Capture the cell that displays the provided text and extract its (X, Y) central coordinate. 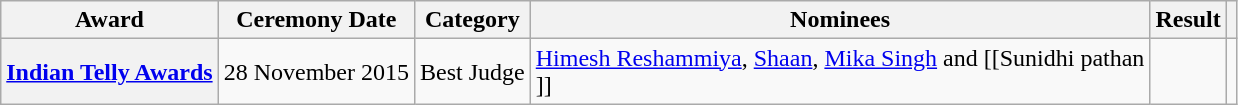
28 November 2015 (316, 72)
Himesh Reshammiya, Shaan, Mika Singh and [[Sunidhi pathan]] (840, 72)
Nominees (840, 20)
Best Judge (472, 72)
Indian Telly Awards (110, 72)
Result (1188, 20)
Award (110, 20)
Ceremony Date (316, 20)
Category (472, 20)
